Return the (x, y) coordinate for the center point of the cell that contains the specified text.  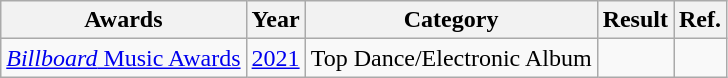
Awards (124, 20)
2021 (276, 58)
Result (635, 20)
Category (451, 20)
Year (276, 20)
Billboard Music Awards (124, 58)
Ref. (700, 20)
Top Dance/Electronic Album (451, 58)
